Extract the (X, Y) coordinate from the center of the cell holding the provided text.  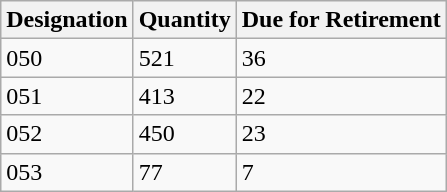
052 (67, 134)
77 (184, 172)
053 (67, 172)
Due for Retirement (341, 20)
413 (184, 96)
050 (67, 58)
450 (184, 134)
Designation (67, 20)
22 (341, 96)
521 (184, 58)
051 (67, 96)
23 (341, 134)
7 (341, 172)
36 (341, 58)
Quantity (184, 20)
